Identify which cell holds the provided text, then report its [x, y] central coordinate. 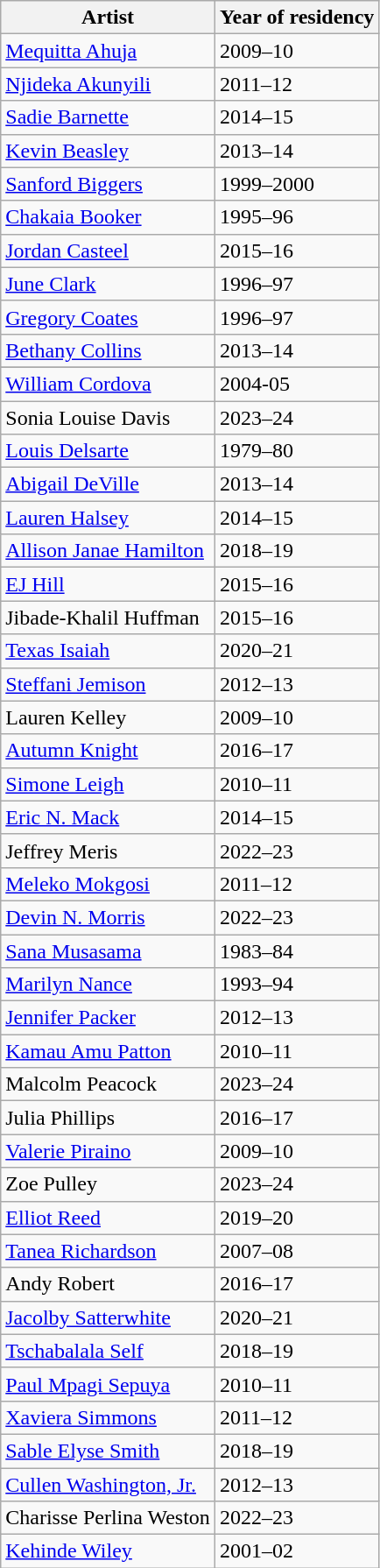
Eric N. Mack [109, 817]
Allison Janae Hamilton [109, 551]
Jordan Casteel [109, 251]
Xaviera Simmons [109, 1417]
Kevin Beasley [109, 151]
Year of residency [296, 18]
Abigail DeVille [109, 484]
Charisse Perlina Weston [109, 1518]
Bethany Collins [109, 350]
William Cordova [109, 384]
2001–02 [296, 1551]
2007–08 [296, 1251]
Tschabalala Self [109, 1351]
2019–20 [296, 1218]
Autumn Knight [109, 751]
Louis Delsarte [109, 451]
Sanford Biggers [109, 184]
Paul Mpagi Sepuya [109, 1384]
Malcolm Peacock [109, 1084]
Sable Elyse Smith [109, 1451]
1995–96 [296, 217]
Devin N. Morris [109, 917]
Texas Isaiah [109, 651]
Zoe Pulley [109, 1184]
Jennifer Packer [109, 1018]
Artist [109, 18]
Sonia Louise Davis [109, 418]
Steffani Jemison [109, 684]
Jacolby Satterwhite [109, 1317]
Meleko Mokgosi [109, 884]
Marilyn Nance [109, 985]
Sana Musasama [109, 950]
Jeffrey Meris [109, 851]
Valerie Piraino [109, 1151]
Tanea Richardson [109, 1251]
1993–94 [296, 985]
Mequitta Ahuja [109, 51]
Njideka Akunyili [109, 84]
Simone Leigh [109, 784]
Lauren Halsey [109, 518]
EJ Hill [109, 584]
June Clark [109, 284]
Kehinde Wiley [109, 1551]
Andy Robert [109, 1284]
1983–84 [296, 950]
Gregory Coates [109, 317]
Chakaia Booker [109, 217]
Sadie Barnette [109, 117]
Elliot Reed [109, 1218]
Julia Phillips [109, 1118]
1979–80 [296, 451]
Kamau Amu Patton [109, 1051]
1999–2000 [296, 184]
2004-05 [296, 384]
Lauren Kelley [109, 717]
Cullen Washington, Jr. [109, 1485]
Jibade-Khalil Huffman [109, 618]
